Locate the cell with the specified text and output its [X, Y] center coordinate. 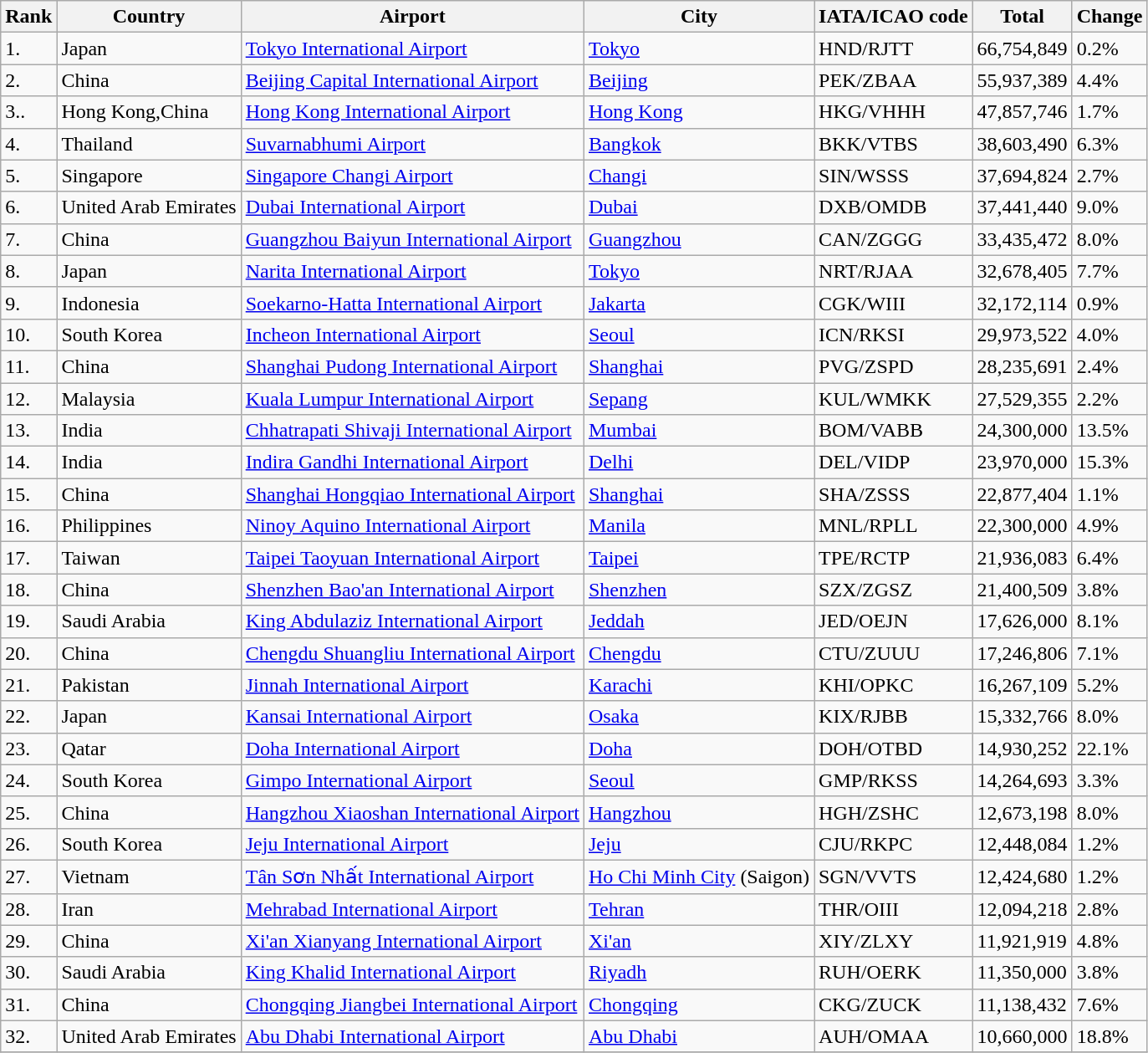
17,626,000 [1022, 621]
Airport [412, 17]
GMP/RKSS [894, 780]
4.8% [1110, 941]
14,930,252 [1022, 749]
18.8% [1110, 1036]
Incheon International Airport [412, 335]
City [699, 17]
KHI/OPKC [894, 685]
24,300,000 [1022, 431]
22.1% [1110, 749]
38,603,490 [1022, 144]
2.8% [1110, 909]
6.3% [1110, 144]
Shanghai Hongqiao International Airport [412, 494]
Rank [28, 17]
21,400,509 [1022, 590]
Iran [149, 909]
SHA/ZSSS [894, 494]
32,172,114 [1022, 303]
Singapore Changi Airport [412, 176]
8.1% [1110, 621]
12,673,198 [1022, 812]
BOM/VABB [894, 431]
12,448,084 [1022, 844]
Karachi [699, 685]
37,441,440 [1022, 207]
Changi [699, 176]
King Abdulaziz International Airport [412, 621]
18. [28, 590]
Total [1022, 17]
4.0% [1110, 335]
Chongqing Jiangbei International Airport [412, 1004]
Singapore [149, 176]
11,138,432 [1022, 1004]
Mehrabad International Airport [412, 909]
Riyadh [699, 973]
JED/OEJN [894, 621]
Osaka [699, 717]
21. [28, 685]
3.3% [1110, 780]
CTU/ZUUU [894, 653]
Hong Kong [699, 112]
CKG/ZUCK [894, 1004]
Gimpo International Airport [412, 780]
Chongqing [699, 1004]
25. [28, 812]
10,660,000 [1022, 1036]
15,332,766 [1022, 717]
Doha International Airport [412, 749]
Shenzhen Bao'an International Airport [412, 590]
16. [28, 526]
PVG/ZSPD [894, 366]
AUH/OMAA [894, 1036]
6. [28, 207]
13.5% [1110, 431]
0.2% [1110, 49]
Qatar [149, 749]
15.3% [1110, 463]
Tehran [699, 909]
Beijing [699, 80]
Malaysia [149, 399]
Jeddah [699, 621]
7. [28, 239]
KUL/WMKK [894, 399]
30. [28, 973]
4.9% [1110, 526]
32,678,405 [1022, 271]
Pakistan [149, 685]
47,857,746 [1022, 112]
Bangkok [699, 144]
27,529,355 [1022, 399]
Guangzhou Baiyun International Airport [412, 239]
HKG/VHHH [894, 112]
Kuala Lumpur International Airport [412, 399]
66,754,849 [1022, 49]
RUH/OERK [894, 973]
Philippines [149, 526]
22,877,404 [1022, 494]
11,350,000 [1022, 973]
XIY/ZLXY [894, 941]
Delhi [699, 463]
Jeju [699, 844]
Dubai [699, 207]
BKK/VTBS [894, 144]
4. [28, 144]
Soekarno-Hatta International Airport [412, 303]
28. [28, 909]
5. [28, 176]
Chengdu [699, 653]
Xi'an Xianyang International Airport [412, 941]
Mumbai [699, 431]
PEK/ZBAA [894, 80]
22,300,000 [1022, 526]
SZX/ZGSZ [894, 590]
5.2% [1110, 685]
20. [28, 653]
Hangzhou Xiaoshan International Airport [412, 812]
Kansai International Airport [412, 717]
14. [28, 463]
Indonesia [149, 303]
1.1% [1110, 494]
Tokyo International Airport [412, 49]
Taiwan [149, 558]
23,970,000 [1022, 463]
Ninoy Aquino International Airport [412, 526]
HND/RJTT [894, 49]
SIN/WSSS [894, 176]
27. [28, 877]
Chengdu Shuangliu International Airport [412, 653]
Narita International Airport [412, 271]
Beijing Capital International Airport [412, 80]
21,936,083 [1022, 558]
Sepang [699, 399]
ICN/RKSI [894, 335]
33,435,472 [1022, 239]
29. [28, 941]
CJU/RKPC [894, 844]
29,973,522 [1022, 335]
28,235,691 [1022, 366]
THR/OIII [894, 909]
Tân Sơn Nhất International Airport [412, 877]
Chhatrapati Shivaji International Airport [412, 431]
11,921,919 [1022, 941]
DXB/OMDB [894, 207]
MNL/RPLL [894, 526]
Country [149, 17]
7.1% [1110, 653]
Abu Dhabi International Airport [412, 1036]
19. [28, 621]
23. [28, 749]
SGN/VVTS [894, 877]
7.6% [1110, 1004]
Thailand [149, 144]
Xi'an [699, 941]
17,246,806 [1022, 653]
26. [28, 844]
Hangzhou [699, 812]
12,424,680 [1022, 877]
DEL/VIDP [894, 463]
9. [28, 303]
Abu Dhabi [699, 1036]
13. [28, 431]
Vietnam [149, 877]
32. [28, 1036]
IATA/ICAO code [894, 17]
Taipei [699, 558]
Shanghai Pudong International Airport [412, 366]
Manila [699, 526]
Change [1110, 17]
KIX/RJBB [894, 717]
Jeju International Airport [412, 844]
6.4% [1110, 558]
8. [28, 271]
TPE/RCTP [894, 558]
CAN/ZGGG [894, 239]
9.0% [1110, 207]
Taipei Taoyuan International Airport [412, 558]
37,694,824 [1022, 176]
King Khalid International Airport [412, 973]
10. [28, 335]
1.7% [1110, 112]
4.4% [1110, 80]
2.7% [1110, 176]
Hong Kong,China [149, 112]
24. [28, 780]
55,937,389 [1022, 80]
Dubai International Airport [412, 207]
Hong Kong International Airport [412, 112]
7.7% [1110, 271]
Indira Gandhi International Airport [412, 463]
17. [28, 558]
12. [28, 399]
16,267,109 [1022, 685]
Suvarnabhumi Airport [412, 144]
Guangzhou [699, 239]
3.. [28, 112]
0.9% [1110, 303]
NRT/RJAA [894, 271]
12,094,218 [1022, 909]
2. [28, 80]
2.2% [1110, 399]
Ho Chi Minh City (Saigon) [699, 877]
CGK/WIII [894, 303]
Doha [699, 749]
22. [28, 717]
15. [28, 494]
1. [28, 49]
31. [28, 1004]
Jakarta [699, 303]
Shenzhen [699, 590]
HGH/ZSHC [894, 812]
14,264,693 [1022, 780]
DOH/OTBD [894, 749]
11. [28, 366]
Jinnah International Airport [412, 685]
2.4% [1110, 366]
